Scan for the cell matching the given text and deliver its [x, y] coordinate at center. 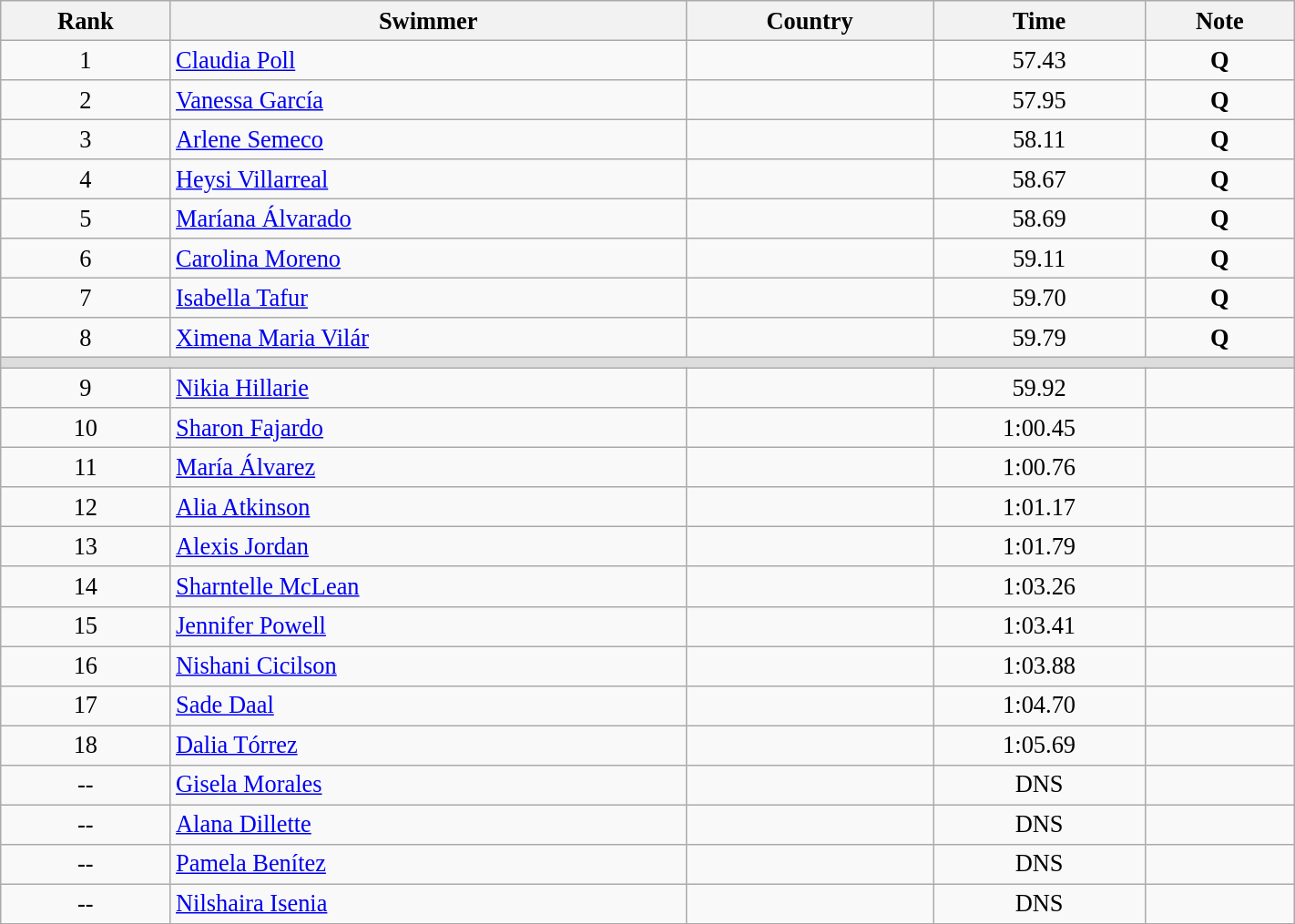
Nishani Cicilson [428, 665]
6 [86, 259]
16 [86, 665]
11 [86, 467]
Nilshaira Isenia [428, 903]
Alana Dillette [428, 824]
1:01.79 [1040, 546]
Sharntelle McLean [428, 586]
Nikia Hillarie [428, 388]
Heysi Villarreal [428, 179]
1:04.70 [1040, 706]
3 [86, 139]
58.69 [1040, 218]
Claudia Poll [428, 60]
1:03.26 [1040, 586]
57.43 [1040, 60]
Dalia Tórrez [428, 745]
Alia Atkinson [428, 507]
12 [86, 507]
Sharon Fajardo [428, 428]
1 [86, 60]
Vanessa García [428, 99]
1:03.41 [1040, 626]
14 [86, 586]
María Álvarez [428, 467]
5 [86, 218]
1:00.45 [1040, 428]
59.70 [1040, 298]
4 [86, 179]
Gisela Morales [428, 785]
8 [86, 338]
1:05.69 [1040, 745]
58.11 [1040, 139]
1:03.88 [1040, 665]
18 [86, 745]
7 [86, 298]
59.79 [1040, 338]
58.67 [1040, 179]
9 [86, 388]
Jennifer Powell [428, 626]
Maríana Álvarado [428, 218]
1:01.17 [1040, 507]
1:00.76 [1040, 467]
Alexis Jordan [428, 546]
10 [86, 428]
Note [1219, 20]
Sade Daal [428, 706]
17 [86, 706]
Arlene Semeco [428, 139]
59.92 [1040, 388]
Pamela Benítez [428, 864]
Ximena Maria Vilár [428, 338]
Country [809, 20]
2 [86, 99]
Swimmer [428, 20]
13 [86, 546]
Carolina Moreno [428, 259]
59.11 [1040, 259]
Isabella Tafur [428, 298]
57.95 [1040, 99]
Time [1040, 20]
15 [86, 626]
Rank [86, 20]
